Determine the [X, Y] coordinate at the center of the cell enclosing the given text.  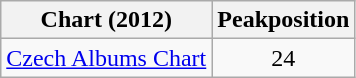
24 [284, 58]
Czech Albums Chart [106, 58]
Chart (2012) [106, 20]
Peakposition [284, 20]
